Locate the cell with the specified text and output its (x, y) center coordinate. 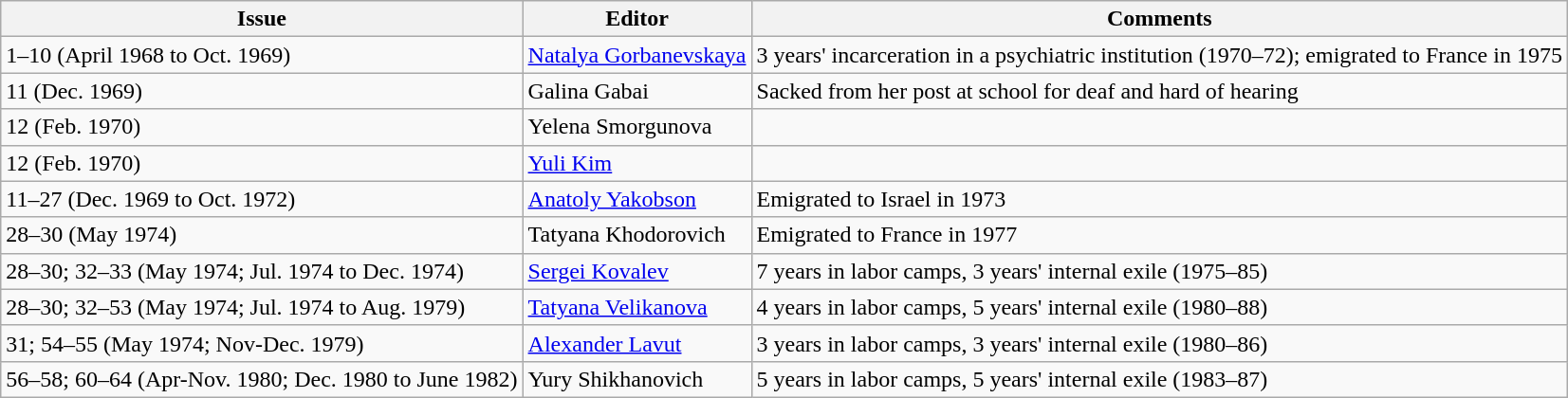
1–10 (April 1968 to Oct. 1969) (262, 55)
11 (Dec. 1969) (262, 91)
Editor (637, 19)
Sacked from her post at school for deaf and hard of hearing (1159, 91)
Anatoly Yakobson (637, 199)
Sergei Kovalev (637, 271)
28–30 (May 1974) (262, 235)
28–30; 32–33 (May 1974; Jul. 1974 to Dec. 1974) (262, 271)
4 years in labor camps, 5 years' internal exile (1980–88) (1159, 307)
31; 54–55 (May 1974; Nov-Dec. 1979) (262, 343)
Tatyana Khodorovich (637, 235)
Issue (262, 19)
Yury Shikhanovich (637, 379)
3 years' incarceration in a psychiatric institution (1970–72); emigrated to France in 1975 (1159, 55)
Yelena Smorgunova (637, 127)
Comments (1159, 19)
3 years in labor camps, 3 years' internal exile (1980–86) (1159, 343)
5 years in labor camps, 5 years' internal exile (1983–87) (1159, 379)
Alexander Lavut (637, 343)
Natalya Gorbanevskaya (637, 55)
56–58; 60–64 (Apr-Nov. 1980; Dec. 1980 to June 1982) (262, 379)
Yuli Kim (637, 163)
Emigrated to Israel in 1973 (1159, 199)
7 years in labor camps, 3 years' internal exile (1975–85) (1159, 271)
Emigrated to France in 1977 (1159, 235)
11–27 (Dec. 1969 to Oct. 1972) (262, 199)
Tatyana Velikanova (637, 307)
28–30; 32–53 (May 1974; Jul. 1974 to Aug. 1979) (262, 307)
Galina Gabai (637, 91)
